Identify which cell holds the provided text, then report its (X, Y) central coordinate. 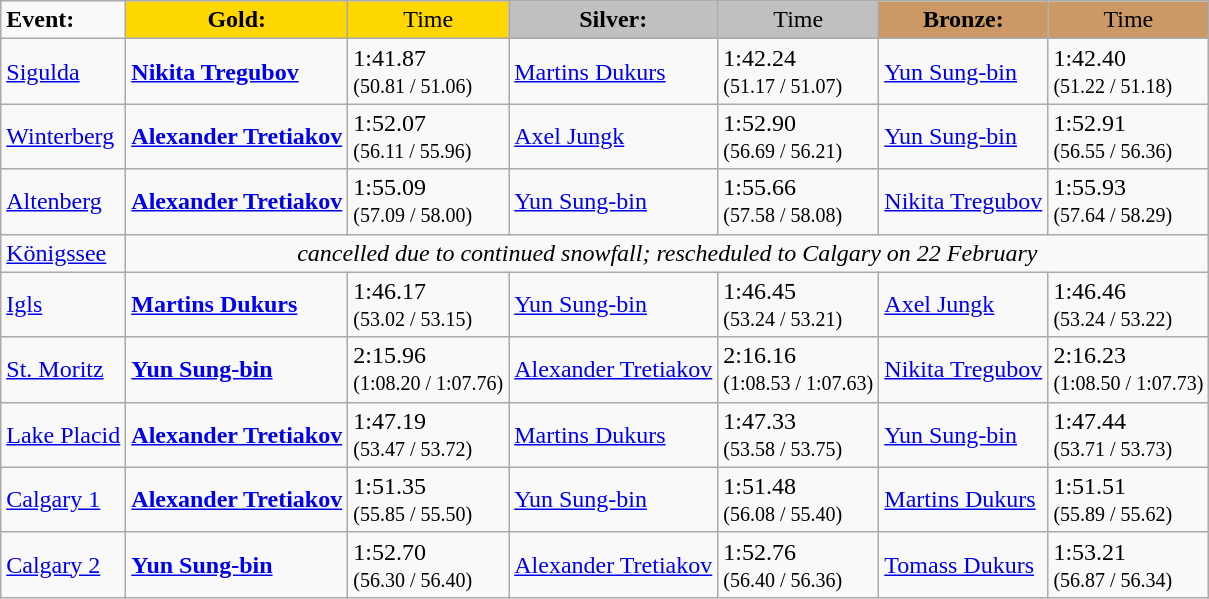
Gold: (237, 20)
Königssee (64, 253)
1:52.76(56.40 / 56.36) (798, 564)
1:51.51(55.89 / 55.62) (1128, 500)
1:55.66(57.58 / 58.08) (798, 202)
1:52.70(56.30 / 56.40) (428, 564)
cancelled due to continued snowfall; rescheduled to Calgary on 22 February (668, 253)
1:47.33(53.58 / 53.75) (798, 434)
St. Moritz (64, 370)
1:46.45(53.24 / 53.21) (798, 304)
1:42.24(51.17 / 51.07) (798, 72)
1:52.07(56.11 / 55.96) (428, 136)
1:51.35(55.85 / 55.50) (428, 500)
Event: (64, 20)
1:55.09(57.09 / 58.00) (428, 202)
Calgary 2 (64, 564)
1:55.93(57.64 / 58.29) (1128, 202)
Sigulda (64, 72)
Lake Placid (64, 434)
2:16.16(1:08.53 / 1:07.63) (798, 370)
Tomass Dukurs (964, 564)
1:53.21(56.87 / 56.34) (1128, 564)
1:46.17(53.02 / 53.15) (428, 304)
1:42.40(51.22 / 51.18) (1128, 72)
Winterberg (64, 136)
1:47.44(53.71 / 53.73) (1128, 434)
Igls (64, 304)
Calgary 1 (64, 500)
2:16.23(1:08.50 / 1:07.73) (1128, 370)
2:15.96(1:08.20 / 1:07.76) (428, 370)
1:47.19(53.47 / 53.72) (428, 434)
1:51.48(56.08 / 55.40) (798, 500)
Altenberg (64, 202)
Silver: (614, 20)
1:41.87 (50.81 / 51.06) (428, 72)
Bronze: (964, 20)
1:46.46(53.24 / 53.22) (1128, 304)
1:52.91(56.55 / 56.36) (1128, 136)
1:52.90(56.69 / 56.21) (798, 136)
